For the text-containing cell, return its midpoint in (X, Y) coordinate format. 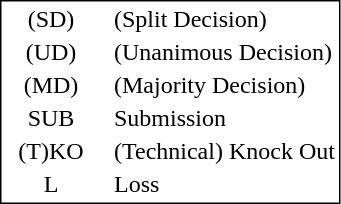
(Technical) Knock Out (224, 151)
SUB (50, 119)
(Unanimous Decision) (224, 53)
(MD) (50, 85)
(UD) (50, 53)
Loss (224, 185)
(Split Decision) (224, 19)
(T)KO (50, 151)
Submission (224, 119)
(SD) (50, 19)
L (50, 185)
(Majority Decision) (224, 85)
